Extract the (x, y) coordinate from the center of the cell holding the provided text.  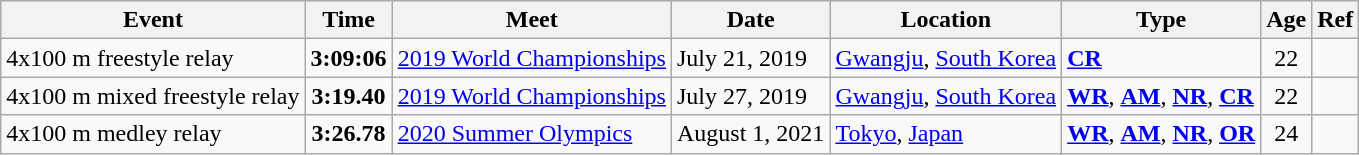
Event (153, 20)
Age (1286, 20)
Date (750, 20)
August 1, 2021 (750, 134)
3:09:06 (348, 58)
WR, AM, NR, OR (1162, 134)
Time (348, 20)
Tokyo, Japan (946, 134)
4x100 m mixed freestyle relay (153, 96)
July 27, 2019 (750, 96)
Type (1162, 20)
3:19.40 (348, 96)
4x100 m medley relay (153, 134)
Ref (1336, 20)
4x100 m freestyle relay (153, 58)
2020 Summer Olympics (532, 134)
July 21, 2019 (750, 58)
24 (1286, 134)
3:26.78 (348, 134)
CR (1162, 58)
WR, AM, NR, CR (1162, 96)
Location (946, 20)
Meet (532, 20)
